From the cell containing the given text, extract its center point as [X, Y] coordinate. 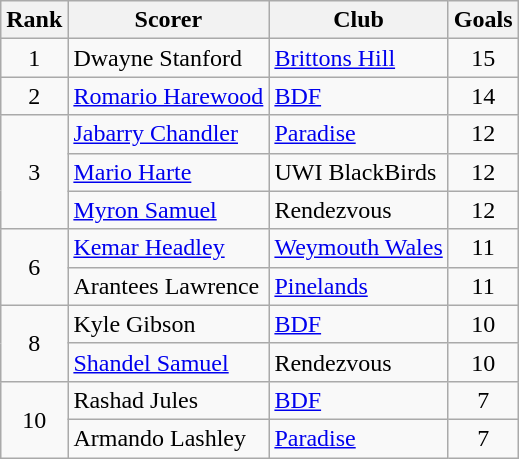
UWI BlackBirds [358, 172]
6 [34, 267]
Goals [483, 20]
14 [483, 96]
Kemar Headley [168, 248]
Rank [34, 20]
8 [34, 343]
1 [34, 58]
Mario Harte [168, 172]
2 [34, 96]
15 [483, 58]
Jabarry Chandler [168, 134]
Weymouth Wales [358, 248]
Club [358, 20]
Dwayne Stanford [168, 58]
Arantees Lawrence [168, 286]
Scorer [168, 20]
Brittons Hill [358, 58]
Pinelands [358, 286]
3 [34, 172]
Romario Harewood [168, 96]
Rashad Jules [168, 400]
Kyle Gibson [168, 324]
Armando Lashley [168, 438]
Myron Samuel [168, 210]
Shandel Samuel [168, 362]
